Locate the cell with the specified text and output its [x, y] center coordinate. 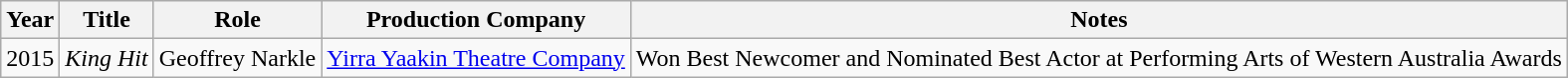
Notes [1099, 20]
2015 [30, 58]
Yirra Yaakin Theatre Company [476, 58]
Geoffrey Narkle [237, 58]
Year [30, 20]
King Hit [107, 58]
Won Best Newcomer and Nominated Best Actor at Performing Arts of Western Australia Awards [1099, 58]
Title [107, 20]
Role [237, 20]
Production Company [476, 20]
